For the text-containing cell, return its midpoint in (X, Y) coordinate format. 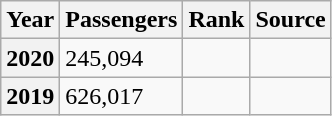
626,017 (122, 96)
Source (290, 20)
2019 (30, 96)
Year (30, 20)
2020 (30, 58)
245,094 (122, 58)
Rank (216, 20)
Passengers (122, 20)
